Search for the cell housing the specified text and yield its [x, y] center coordinate. 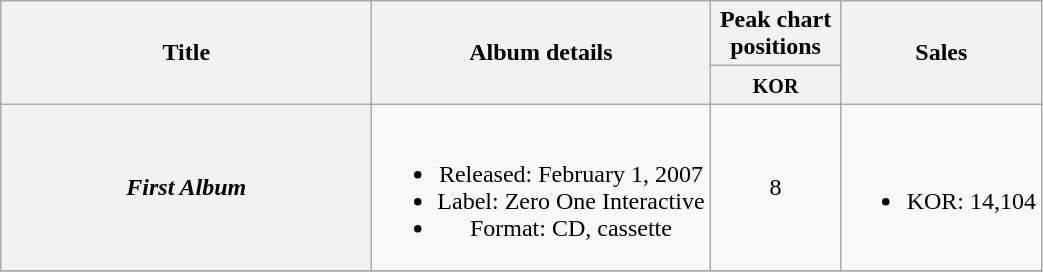
KOR: 14,104 [941, 188]
KOR [776, 85]
Title [186, 52]
Released: February 1, 2007Label: Zero One InteractiveFormat: CD, cassette [541, 188]
Peak chart positions [776, 34]
8 [776, 188]
First Album [186, 188]
Sales [941, 52]
Album details [541, 52]
